Pinpoint the cell where the given text exists, returning its (x, y) midpoint coordinate. 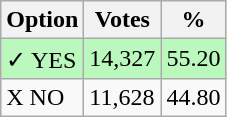
Votes (122, 20)
X NO (42, 97)
55.20 (194, 59)
44.80 (194, 97)
14,327 (122, 59)
Option (42, 20)
11,628 (122, 97)
✓ YES (42, 59)
% (194, 20)
